Return (x, y) of the center of cell containing provided text 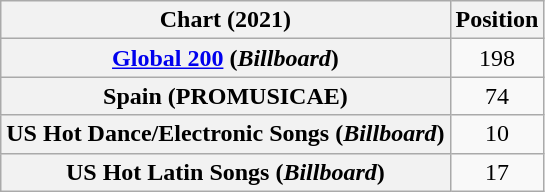
10 (497, 134)
74 (497, 96)
Global 200 (Billboard) (226, 58)
Spain (PROMUSICAE) (226, 96)
Chart (2021) (226, 20)
US Hot Latin Songs (Billboard) (226, 172)
US Hot Dance/Electronic Songs (Billboard) (226, 134)
17 (497, 172)
198 (497, 58)
Position (497, 20)
